Locate the cell with the specified text and output its (x, y) center coordinate. 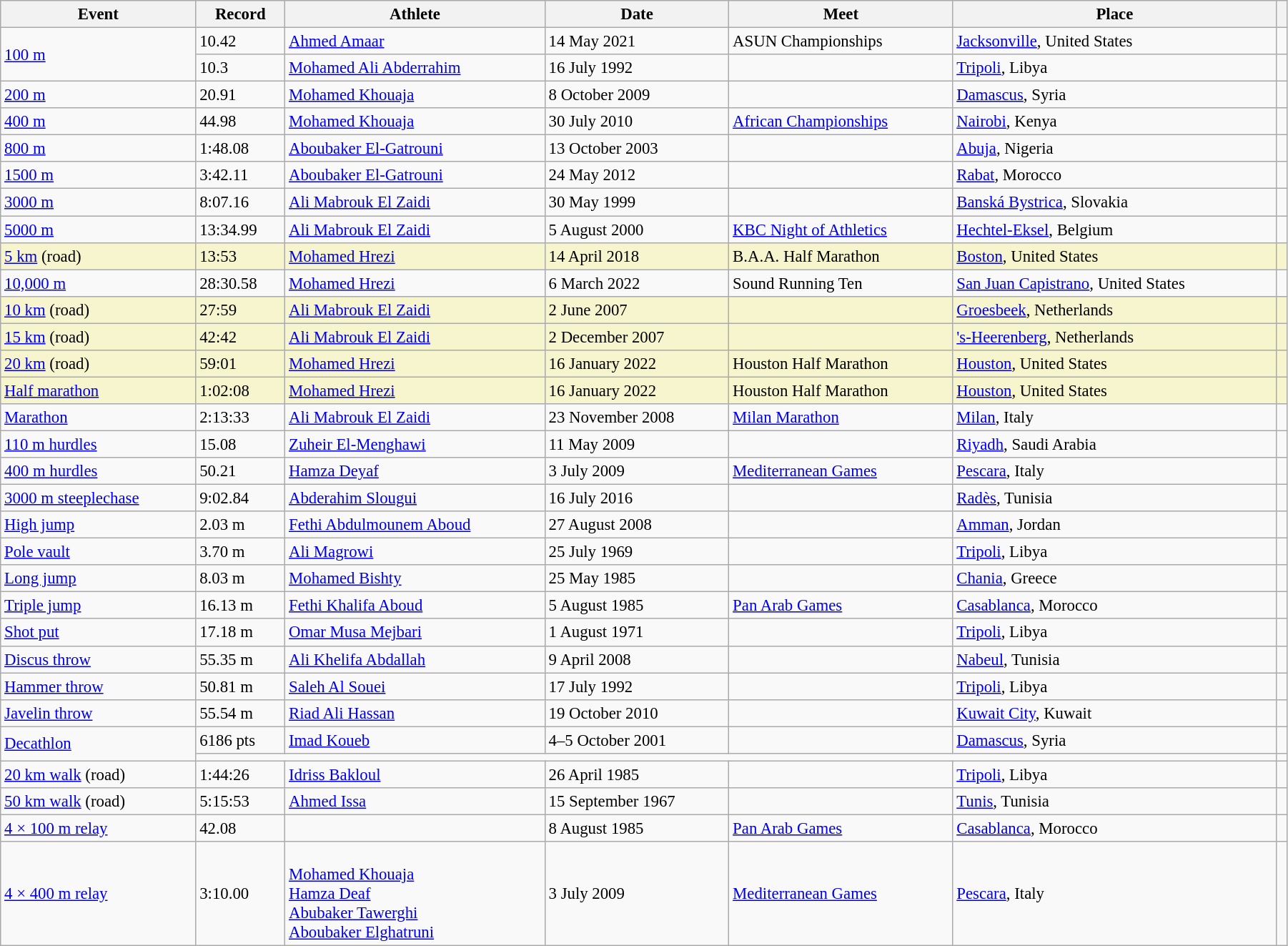
50.21 (240, 471)
Jacksonville, United States (1115, 41)
3.70 m (240, 552)
5:15:53 (240, 802)
Fethi Abdulmounem Aboud (415, 525)
Shot put (99, 633)
8.03 m (240, 578)
3000 m steeplechase (99, 498)
Date (637, 14)
25 July 1969 (637, 552)
19 October 2010 (637, 713)
4 × 400 m relay (99, 894)
Athlete (415, 14)
14 May 2021 (637, 41)
20 km walk (road) (99, 774)
20 km (road) (99, 364)
23 November 2008 (637, 418)
African Championships (841, 122)
2 December 2007 (637, 337)
Half marathon (99, 390)
13:53 (240, 256)
26 April 1985 (637, 774)
13:34.99 (240, 230)
400 m (99, 122)
1:44:26 (240, 774)
Rabat, Morocco (1115, 175)
14 April 2018 (637, 256)
3000 m (99, 202)
9 April 2008 (637, 659)
4 × 100 m relay (99, 828)
6 March 2022 (637, 283)
Decathlon (99, 744)
1 August 1971 (637, 633)
10.42 (240, 41)
42:42 (240, 337)
17 July 1992 (637, 686)
Mohamed KhouajaHamza DeafAbubaker TawerghiAboubaker Elghatruni (415, 894)
Triple jump (99, 606)
Ahmed Amaar (415, 41)
27 August 2008 (637, 525)
2.03 m (240, 525)
42.08 (240, 828)
Chania, Greece (1115, 578)
100 m (99, 54)
50.81 m (240, 686)
3:42.11 (240, 175)
Riad Ali Hassan (415, 713)
Ali Khelifa Abdallah (415, 659)
Place (1115, 14)
Nairobi, Kenya (1115, 122)
Milan, Italy (1115, 418)
25 May 1985 (637, 578)
Javelin throw (99, 713)
Ahmed Issa (415, 802)
Ali Magrowi (415, 552)
2 June 2007 (637, 310)
8:07.16 (240, 202)
Nabeul, Tunisia (1115, 659)
Milan Marathon (841, 418)
1:48.08 (240, 149)
1500 m (99, 175)
Idriss Bakloul (415, 774)
Abderahim Slougui (415, 498)
Hammer throw (99, 686)
28:30.58 (240, 283)
Hamza Deyaf (415, 471)
16.13 m (240, 606)
San Juan Capistrano, United States (1115, 283)
's-Heerenberg, Netherlands (1115, 337)
110 m hurdles (99, 444)
High jump (99, 525)
Mohamed Ali Abderrahim (415, 68)
Marathon (99, 418)
Event (99, 14)
2:13:33 (240, 418)
1:02:08 (240, 390)
30 July 2010 (637, 122)
8 August 1985 (637, 828)
Banská Bystrica, Slovakia (1115, 202)
Groesbeek, Netherlands (1115, 310)
16 July 1992 (637, 68)
50 km walk (road) (99, 802)
B.A.A. Half Marathon (841, 256)
8 October 2009 (637, 95)
3:10.00 (240, 894)
Tunis, Tunisia (1115, 802)
11 May 2009 (637, 444)
15 km (road) (99, 337)
55.35 m (240, 659)
KBC Night of Athletics (841, 230)
15 September 1967 (637, 802)
24 May 2012 (637, 175)
200 m (99, 95)
Boston, United States (1115, 256)
10,000 m (99, 283)
27:59 (240, 310)
Abuja, Nigeria (1115, 149)
Riyadh, Saudi Arabia (1115, 444)
15.08 (240, 444)
ASUN Championships (841, 41)
Radès, Tunisia (1115, 498)
59:01 (240, 364)
5 August 2000 (637, 230)
4–5 October 2001 (637, 740)
13 October 2003 (637, 149)
Fethi Khalifa Aboud (415, 606)
5000 m (99, 230)
Record (240, 14)
10 km (road) (99, 310)
17.18 m (240, 633)
9:02.84 (240, 498)
Long jump (99, 578)
800 m (99, 149)
Omar Musa Mejbari (415, 633)
400 m hurdles (99, 471)
Zuheir El-Menghawi (415, 444)
5 August 1985 (637, 606)
Meet (841, 14)
Discus throw (99, 659)
44.98 (240, 122)
55.54 m (240, 713)
Mohamed Bishty (415, 578)
10.3 (240, 68)
Amman, Jordan (1115, 525)
Hechtel-Eksel, Belgium (1115, 230)
Pole vault (99, 552)
5 km (road) (99, 256)
Imad Koueb (415, 740)
Saleh Al Souei (415, 686)
30 May 1999 (637, 202)
Sound Running Ten (841, 283)
Kuwait City, Kuwait (1115, 713)
16 July 2016 (637, 498)
20.91 (240, 95)
6186 pts (240, 740)
